Extract the [X, Y] coordinate from the center of the cell holding the provided text.  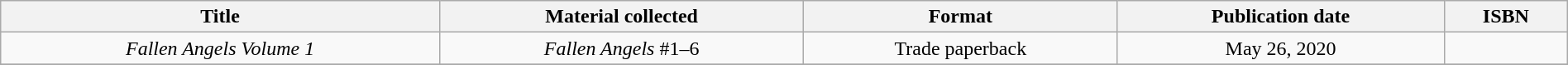
ISBN [1505, 17]
Title [220, 17]
Fallen Angels #1–6 [622, 48]
Material collected [622, 17]
Publication date [1281, 17]
Format [961, 17]
Fallen Angels Volume 1 [220, 48]
May 26, 2020 [1281, 48]
Trade paperback [961, 48]
